Scan for the cell matching the given text and deliver its (X, Y) coordinate at center. 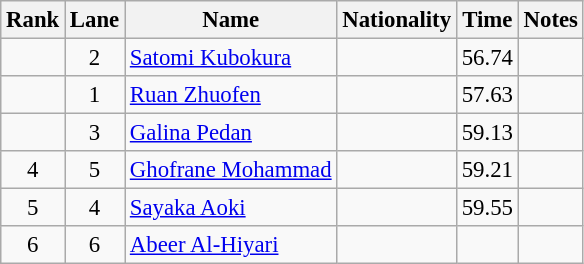
59.13 (487, 133)
Nationality (396, 20)
Name (231, 20)
Galina Pedan (231, 133)
59.55 (487, 208)
1 (95, 95)
3 (95, 133)
Ghofrane Mohammad (231, 170)
Ruan Zhuofen (231, 95)
Abeer Al-Hiyari (231, 245)
57.63 (487, 95)
Lane (95, 20)
Time (487, 20)
Rank (33, 20)
Sayaka Aoki (231, 208)
Satomi Kubokura (231, 58)
Notes (550, 20)
56.74 (487, 58)
2 (95, 58)
59.21 (487, 170)
